Determine the [X, Y] coordinate at the center of the cell enclosing the given text.  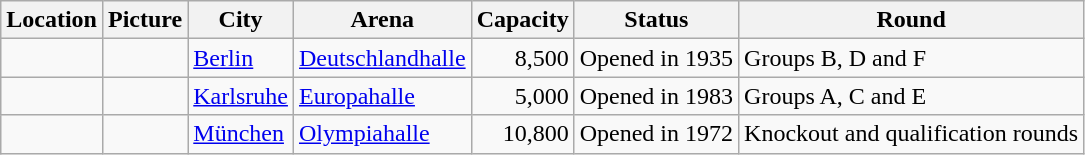
Berlin [241, 58]
Round [912, 20]
Groups B, D and F [912, 58]
München [241, 134]
Opened in 1935 [656, 58]
Knockout and qualification rounds [912, 134]
Location [52, 20]
Opened in 1983 [656, 96]
Opened in 1972 [656, 134]
5,000 [522, 96]
Status [656, 20]
Deutschlandhalle [382, 58]
10,800 [522, 134]
Groups A, C and E [912, 96]
Karlsruhe [241, 96]
City [241, 20]
Picture [144, 20]
Europahalle [382, 96]
Arena [382, 20]
8,500 [522, 58]
Capacity [522, 20]
Olympiahalle [382, 134]
